Capture the cell that displays the provided text and extract its [x, y] central coordinate. 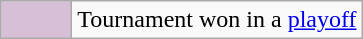
Tournament won in a playoff [217, 20]
